Pinpoint the cell where the given text exists, returning its (x, y) midpoint coordinate. 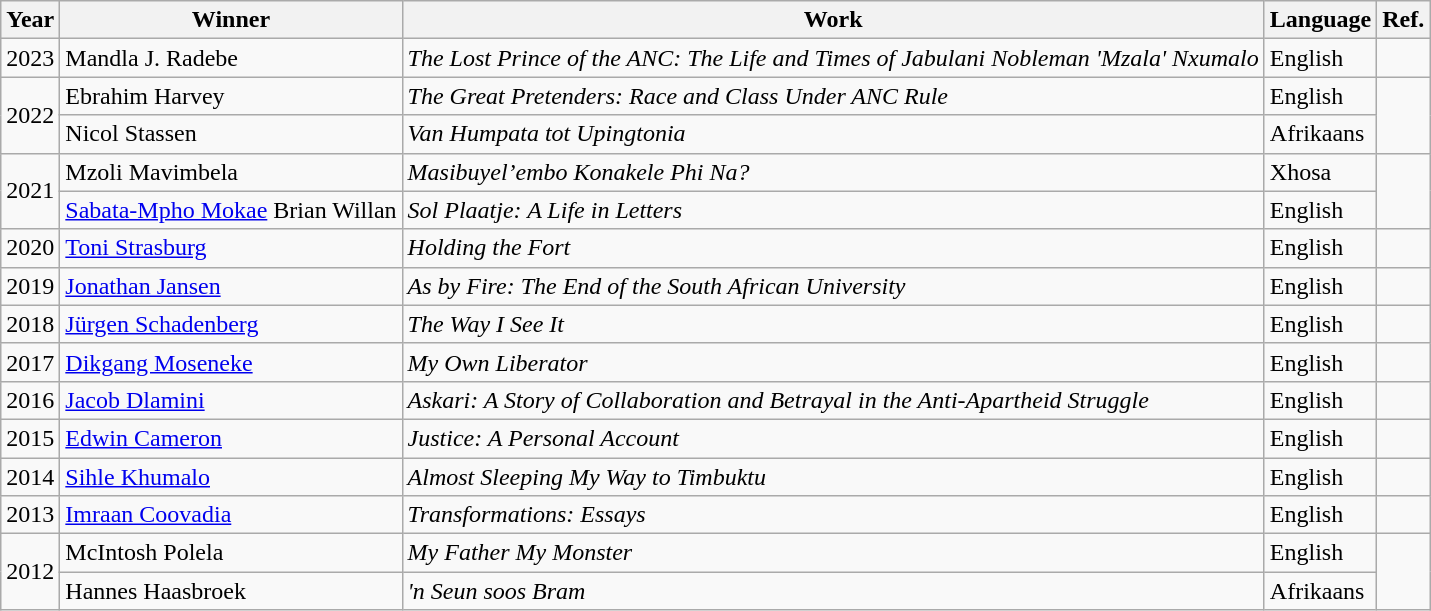
Edwin Cameron (231, 438)
Work (833, 20)
The Way I See It (833, 324)
Year (30, 20)
Almost Sleeping My Way to Timbuktu (833, 477)
2018 (30, 324)
Sihle Khumalo (231, 477)
Mandla J. Radebe (231, 58)
Sabata-Mpho Mokae Brian Willan (231, 210)
Masibuyel’embo Konakele Phi Na? (833, 172)
Imraan Coovadia (231, 515)
My Own Liberator (833, 362)
2015 (30, 438)
Askari: A Story of Collaboration and Betrayal in the Anti-Apartheid Struggle (833, 400)
The Lost Prince of the ANC: The Life and Times of Jabulani Nobleman 'Mzala' Nxumalo (833, 58)
Ref. (1404, 20)
2021 (30, 191)
Transformations: Essays (833, 515)
2022 (30, 115)
Jonathan Jansen (231, 286)
2014 (30, 477)
Jürgen Schadenberg (231, 324)
Holding the Fort (833, 248)
Van Humpata tot Upingtonia (833, 134)
2020 (30, 248)
Justice: A Personal Account (833, 438)
Hannes Haasbroek (231, 591)
Language (1320, 20)
2016 (30, 400)
Jacob Dlamini (231, 400)
Toni Strasburg (231, 248)
Sol Plaatje: A Life in Letters (833, 210)
'n Seun soos Bram (833, 591)
2019 (30, 286)
McIntosh Polela (231, 553)
The Great Pretenders: Race and Class Under ANC Rule (833, 96)
2012 (30, 572)
Mzoli Mavimbela (231, 172)
Dikgang Moseneke (231, 362)
Nicol Stassen (231, 134)
2013 (30, 515)
As by Fire: The End of the South African University (833, 286)
My Father My Monster (833, 553)
2023 (30, 58)
Ebrahim Harvey (231, 96)
2017 (30, 362)
Winner (231, 20)
Xhosa (1320, 172)
